Pinpoint the cell where the given text exists, returning its [X, Y] midpoint coordinate. 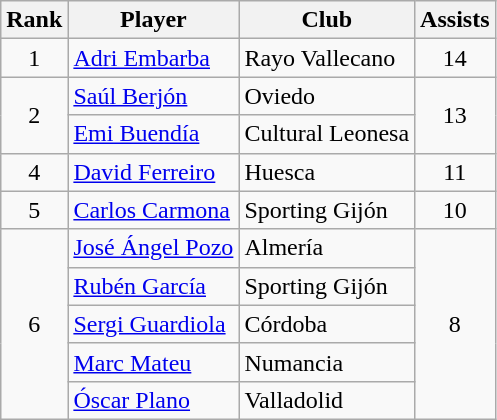
Cultural Leonesa [327, 134]
8 [455, 324]
Oviedo [327, 96]
Marc Mateu [154, 362]
Huesca [327, 172]
Óscar Plano [154, 400]
Adri Embarba [154, 58]
11 [455, 172]
14 [455, 58]
5 [34, 210]
Rubén García [154, 286]
6 [34, 324]
Rayo Vallecano [327, 58]
Almería [327, 248]
Saúl Berjón [154, 96]
10 [455, 210]
David Ferreiro [154, 172]
1 [34, 58]
Valladolid [327, 400]
2 [34, 115]
Club [327, 20]
4 [34, 172]
Numancia [327, 362]
13 [455, 115]
Emi Buendía [154, 134]
José Ángel Pozo [154, 248]
Carlos Carmona [154, 210]
Player [154, 20]
Rank [34, 20]
Córdoba [327, 324]
Assists [455, 20]
Sergi Guardiola [154, 324]
